From the cell containing the given text, extract its center point as [X, Y] coordinate. 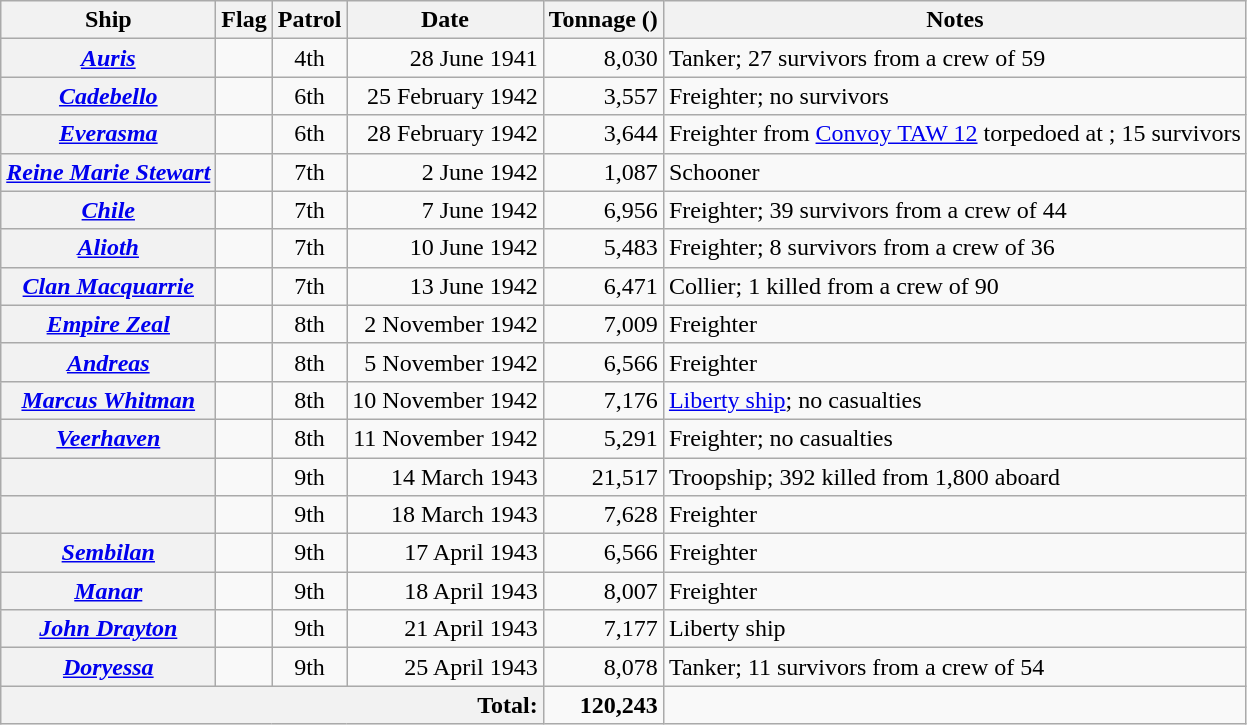
10 November 1942 [445, 400]
5 November 1942 [445, 362]
6,471 [603, 286]
7,177 [603, 629]
Veerhaven [108, 438]
Tanker; 27 survivors from a crew of 59 [954, 58]
25 February 1942 [445, 96]
5,291 [603, 438]
Auris [108, 58]
Freighter from Convoy TAW 12 torpedoed at ; 15 survivors [954, 134]
7,009 [603, 324]
2 June 1942 [445, 172]
Cadebello [108, 96]
28 June 1941 [445, 58]
Liberty ship; no casualties [954, 400]
Clan Macquarrie [108, 286]
21 April 1943 [445, 629]
Schooner [954, 172]
4th [310, 58]
2 November 1942 [445, 324]
8,007 [603, 591]
Patrol [310, 20]
John Drayton [108, 629]
Freighter; 8 survivors from a crew of 36 [954, 248]
25 April 1943 [445, 667]
8,078 [603, 667]
Ship [108, 20]
3,644 [603, 134]
Freighter; no casualties [954, 438]
6,956 [603, 210]
11 November 1942 [445, 438]
21,517 [603, 477]
120,243 [603, 705]
17 April 1943 [445, 553]
Manar [108, 591]
Troopship; 392 killed from 1,800 aboard [954, 477]
28 February 1942 [445, 134]
Empire Zeal [108, 324]
14 March 1943 [445, 477]
Alioth [108, 248]
Andreas [108, 362]
Marcus Whitman [108, 400]
7 June 1942 [445, 210]
18 April 1943 [445, 591]
18 March 1943 [445, 515]
Freighter; 39 survivors from a crew of 44 [954, 210]
Flag [244, 20]
Total: [272, 705]
Tonnage () [603, 20]
13 June 1942 [445, 286]
Freighter; no survivors [954, 96]
3,557 [603, 96]
7,628 [603, 515]
Collier; 1 killed from a crew of 90 [954, 286]
8,030 [603, 58]
Chile [108, 210]
5,483 [603, 248]
Notes [954, 20]
1,087 [603, 172]
Liberty ship [954, 629]
Sembilan [108, 553]
Tanker; 11 survivors from a crew of 54 [954, 667]
7,176 [603, 400]
Everasma [108, 134]
Doryessa [108, 667]
10 June 1942 [445, 248]
Reine Marie Stewart [108, 172]
Date [445, 20]
